Output the [X, Y] coordinate of the center of the cell containing the given text.  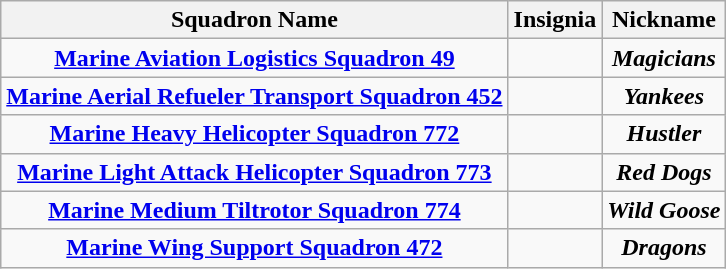
Yankees [664, 96]
Marine Light Attack Helicopter Squadron 773 [254, 172]
Wild Goose [664, 210]
Marine Medium Tiltrotor Squadron 774 [254, 210]
Squadron Name [254, 20]
Insignia [555, 20]
Marine Aerial Refueler Transport Squadron 452 [254, 96]
Magicians [664, 58]
Nickname [664, 20]
Marine Aviation Logistics Squadron 49 [254, 58]
Dragons [664, 248]
Marine Wing Support Squadron 472 [254, 248]
Red Dogs [664, 172]
Marine Heavy Helicopter Squadron 772 [254, 134]
Hustler [664, 134]
